For the text-containing cell, return its midpoint in (X, Y) coordinate format. 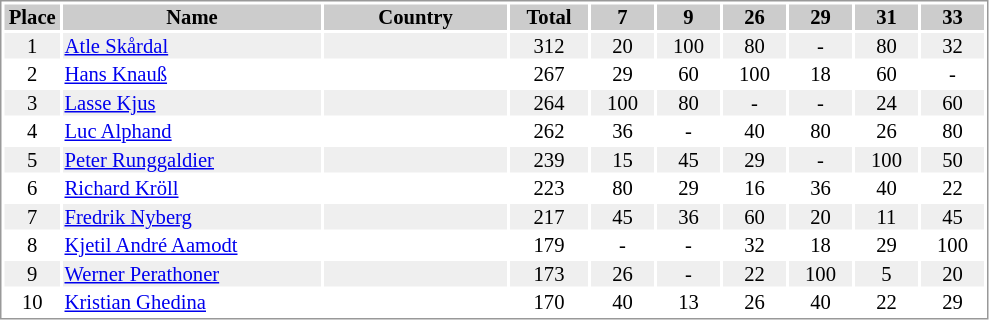
Country (416, 17)
50 (952, 160)
Place (32, 17)
6 (32, 189)
Kjetil André Aamodt (192, 245)
8 (32, 245)
Richard Kröll (192, 189)
Hans Knauß (192, 75)
Lasse Kjus (192, 103)
179 (549, 245)
264 (549, 103)
267 (549, 75)
239 (549, 160)
3 (32, 103)
312 (549, 46)
173 (549, 274)
Fredrik Nyberg (192, 217)
10 (32, 303)
Kristian Ghedina (192, 303)
24 (886, 103)
Total (549, 17)
4 (32, 131)
1 (32, 46)
Name (192, 17)
13 (688, 303)
11 (886, 217)
170 (549, 303)
217 (549, 217)
2 (32, 75)
Peter Runggaldier (192, 160)
Werner Perathoner (192, 274)
33 (952, 17)
31 (886, 17)
16 (754, 189)
Atle Skårdal (192, 46)
15 (622, 160)
223 (549, 189)
262 (549, 131)
Luc Alphand (192, 131)
